Identify which cell holds the provided text, then report its (x, y) central coordinate. 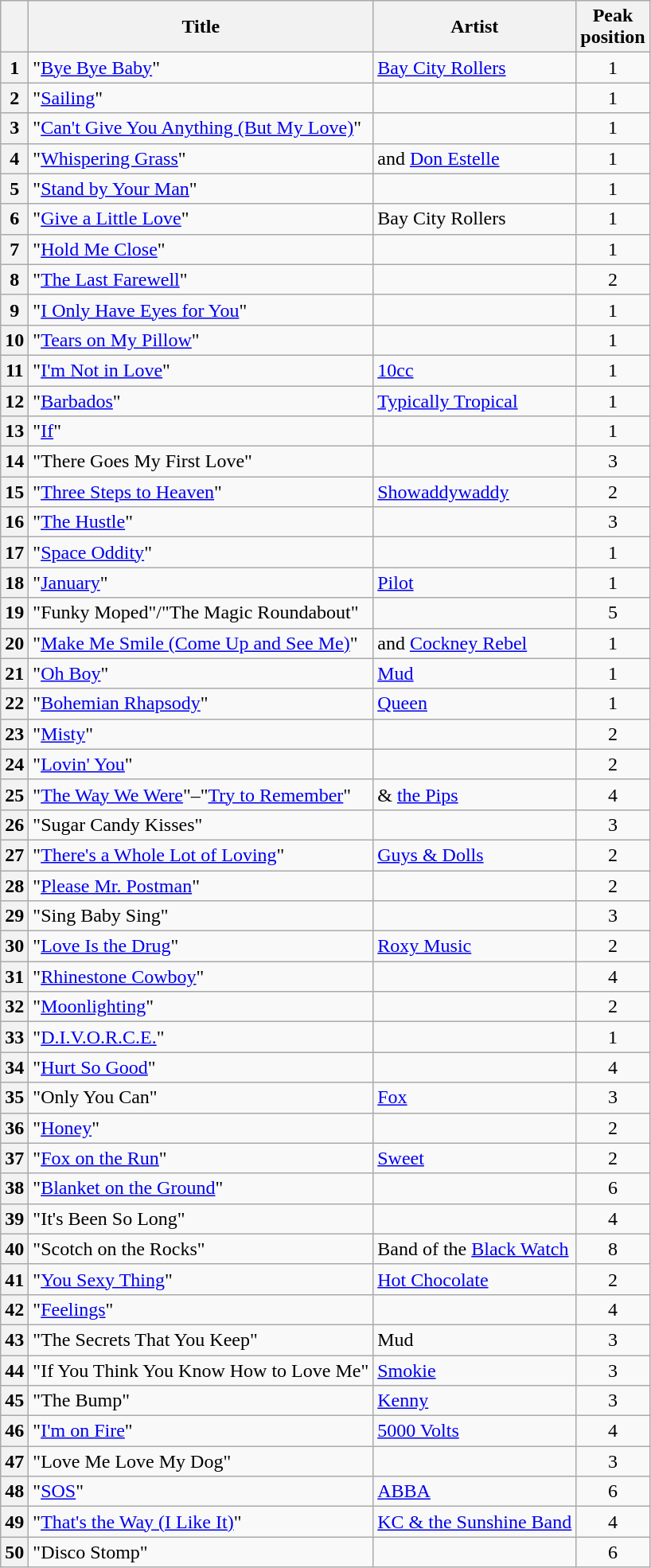
"I Only Have Eyes for You" (201, 310)
31 (14, 977)
14 (14, 462)
10cc (474, 370)
17 (14, 552)
38 (14, 1188)
5000 Volts (474, 1431)
16 (14, 522)
"Love Me Love My Dog" (201, 1461)
"January" (201, 583)
Title (201, 27)
12 (14, 400)
45 (14, 1401)
"Hurt So Good" (201, 1067)
"Love Is the Drug" (201, 946)
48 (14, 1492)
"There Goes My First Love" (201, 462)
36 (14, 1128)
"Disco Stomp" (201, 1552)
"It's Been So Long" (201, 1219)
29 (14, 916)
"Moonlighting" (201, 1007)
and Cockney Rebel (474, 643)
"Give a Little Love" (201, 219)
35 (14, 1098)
50 (14, 1552)
"Only You Can" (201, 1098)
19 (14, 613)
"Tears on My Pillow" (201, 340)
"Hold Me Close" (201, 249)
Showaddywaddy (474, 492)
47 (14, 1461)
42 (14, 1309)
33 (14, 1037)
9 (14, 310)
"Barbados" (201, 400)
32 (14, 1007)
Queen (474, 704)
"Make Me Smile (Come Up and See Me)" (201, 643)
24 (14, 764)
"Scotch on the Rocks" (201, 1249)
18 (14, 583)
"There's a Whole Lot of Loving" (201, 855)
"Can't Give You Anything (But My Love)" (201, 128)
25 (14, 794)
49 (14, 1522)
34 (14, 1067)
"Oh Boy" (201, 673)
"The Last Farewell" (201, 279)
"Bohemian Rhapsody" (201, 704)
Artist (474, 27)
27 (14, 855)
Fox (474, 1098)
Smokie (474, 1370)
41 (14, 1279)
40 (14, 1249)
"Sailing" (201, 98)
"The Secrets That You Keep" (201, 1340)
& the Pips (474, 794)
7 (14, 249)
"Feelings" (201, 1309)
"Please Mr. Postman" (201, 886)
Typically Tropical (474, 400)
28 (14, 886)
"The Way We Were"–"Try to Remember" (201, 794)
"D.I.V.O.R.C.E." (201, 1037)
Peakposition (613, 27)
"I'm on Fire" (201, 1431)
"Bye Bye Baby" (201, 68)
Kenny (474, 1401)
"I'm Not in Love" (201, 370)
"Honey" (201, 1128)
"The Hustle" (201, 522)
Sweet (474, 1158)
21 (14, 673)
20 (14, 643)
and Don Estelle (474, 158)
"If" (201, 431)
22 (14, 704)
"Lovin' You" (201, 764)
"If You Think You Know How to Love Me" (201, 1370)
ABBA (474, 1492)
30 (14, 946)
"Misty" (201, 734)
Band of the Black Watch (474, 1249)
13 (14, 431)
39 (14, 1219)
37 (14, 1158)
44 (14, 1370)
23 (14, 734)
10 (14, 340)
"Sing Baby Sing" (201, 916)
26 (14, 825)
46 (14, 1431)
"Whispering Grass" (201, 158)
"The Bump" (201, 1401)
KC & the Sunshine Band (474, 1522)
"Three Steps to Heaven" (201, 492)
"Space Oddity" (201, 552)
"Blanket on the Ground" (201, 1188)
"Stand by Your Man" (201, 189)
Roxy Music (474, 946)
"SOS" (201, 1492)
"You Sexy Thing" (201, 1279)
Hot Chocolate (474, 1279)
43 (14, 1340)
"Sugar Candy Kisses" (201, 825)
"Fox on the Run" (201, 1158)
15 (14, 492)
11 (14, 370)
Pilot (474, 583)
"That's the Way (I Like It)" (201, 1522)
"Rhinestone Cowboy" (201, 977)
Guys & Dolls (474, 855)
"Funky Moped"/"The Magic Roundabout" (201, 613)
